Return the (x, y) coordinate for the center point of the cell that contains the specified text.  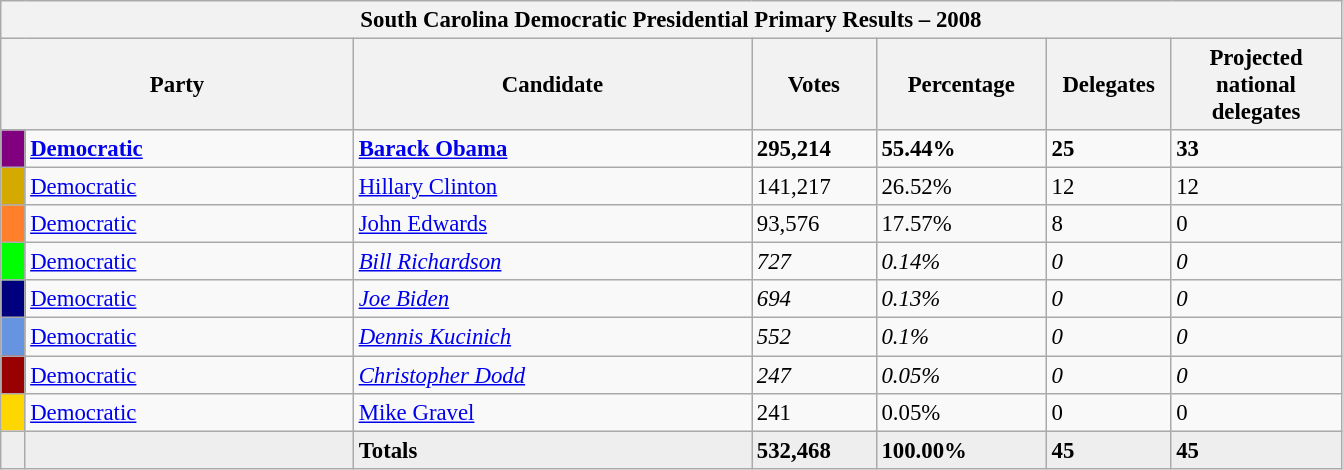
33 (1256, 149)
141,217 (814, 187)
247 (814, 375)
Votes (814, 85)
0.1% (961, 337)
17.57% (961, 224)
Joe Biden (552, 299)
Hillary Clinton (552, 187)
Barack Obama (552, 149)
694 (814, 299)
532,468 (814, 450)
Projected national delegates (1256, 85)
55.44% (961, 149)
Totals (552, 450)
John Edwards (552, 224)
Christopher Dodd (552, 375)
93,576 (814, 224)
26.52% (961, 187)
Dennis Kucinich (552, 337)
0.14% (961, 262)
8 (1108, 224)
Percentage (961, 85)
100.00% (961, 450)
25 (1108, 149)
241 (814, 412)
0.13% (961, 299)
727 (814, 262)
Party (178, 85)
Mike Gravel (552, 412)
552 (814, 337)
295,214 (814, 149)
South Carolina Democratic Presidential Primary Results – 2008 (671, 20)
Candidate (552, 85)
Delegates (1108, 85)
Bill Richardson (552, 262)
